Capture the cell that displays the provided text and extract its [x, y] central coordinate. 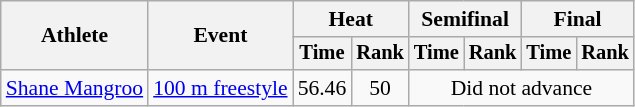
Final [577, 19]
Shane Mangroo [74, 88]
56.46 [322, 88]
Heat [351, 19]
Athlete [74, 36]
Semifinal [465, 19]
50 [380, 88]
100 m freestyle [220, 88]
Event [220, 36]
Did not advance [522, 88]
